Detect which cell encompasses the target text, then output its [X, Y] center coordinate. 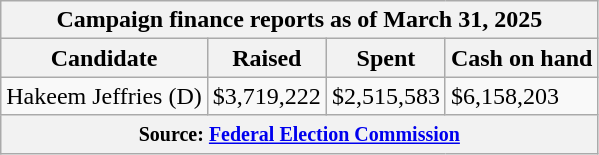
Hakeem Jeffries (D) [104, 96]
Candidate [104, 58]
Raised [266, 58]
$3,719,222 [266, 96]
Spent [386, 58]
Campaign finance reports as of March 31, 2025 [300, 20]
Cash on hand [521, 58]
$2,515,583 [386, 96]
$6,158,203 [521, 96]
Source: Federal Election Commission [300, 134]
